Return the [X, Y] coordinate for the center point of the cell that contains the specified text.  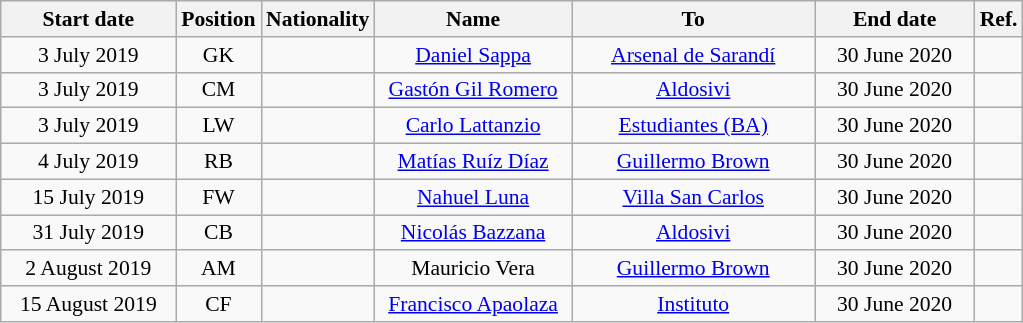
Estudiantes (BA) [694, 126]
Nationality [318, 19]
4 July 2019 [88, 162]
Nicolás Bazzana [473, 233]
End date [895, 19]
RB [218, 162]
Instituto [694, 304]
Daniel Sappa [473, 55]
LW [218, 126]
Arsenal de Sarandí [694, 55]
Francisco Apaolaza [473, 304]
Mauricio Vera [473, 269]
Nahuel Luna [473, 197]
2 August 2019 [88, 269]
Position [218, 19]
CB [218, 233]
Name [473, 19]
CM [218, 90]
Ref. [999, 19]
CF [218, 304]
GK [218, 55]
Carlo Lattanzio [473, 126]
Start date [88, 19]
AM [218, 269]
Matías Ruíz Díaz [473, 162]
To [694, 19]
15 July 2019 [88, 197]
FW [218, 197]
15 August 2019 [88, 304]
31 July 2019 [88, 233]
Villa San Carlos [694, 197]
Gastón Gil Romero [473, 90]
